From the cell containing the given text, extract its center point as (x, y) coordinate. 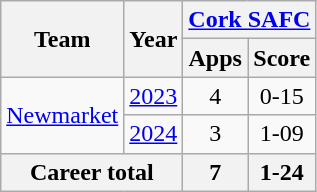
Cork SAFC (250, 20)
3 (216, 134)
0-15 (282, 96)
4 (216, 96)
2024 (154, 134)
Apps (216, 58)
Team (62, 39)
2023 (154, 96)
Newmarket (62, 115)
Year (154, 39)
7 (216, 172)
Score (282, 58)
Career total (92, 172)
1-24 (282, 172)
1-09 (282, 134)
